Provide the [x, y] coordinate of the cell's center where the given text is located.  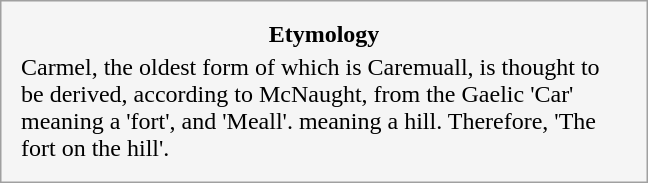
Etymology [324, 35]
